Identify which cell holds the provided text, then report its (X, Y) central coordinate. 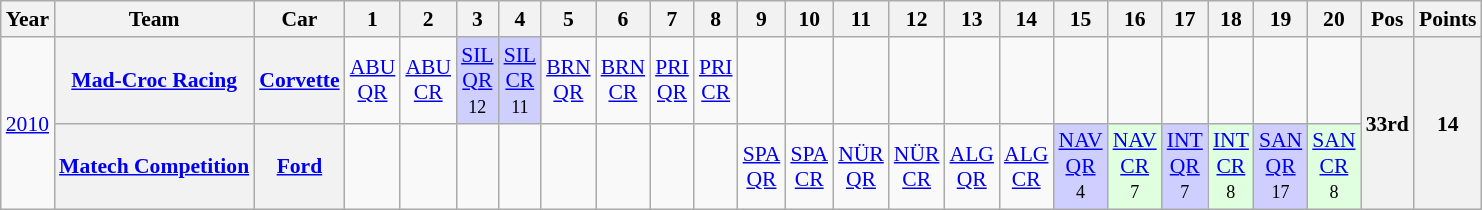
Matech Competition (154, 166)
NAVCR7 (1135, 166)
NAVQR4 (1080, 166)
Mad-Croc Racing (154, 80)
9 (762, 19)
4 (520, 19)
INTQR7 (1185, 166)
ABUCR (428, 80)
8 (716, 19)
11 (861, 19)
ALGQR (972, 166)
10 (809, 19)
13 (972, 19)
PRICR (716, 80)
NÜRCR (917, 166)
SILQR12 (478, 80)
19 (1280, 19)
Points (1448, 19)
18 (1231, 19)
Year (28, 19)
12 (917, 19)
Ford (299, 166)
20 (1334, 19)
INTCR8 (1231, 166)
ABUQR (373, 80)
BRNQR (568, 80)
NÜRQR (861, 166)
Pos (1388, 19)
SILCR11 (520, 80)
1 (373, 19)
33rd (1388, 124)
BRNCR (624, 80)
Car (299, 19)
Corvette (299, 80)
17 (1185, 19)
7 (672, 19)
15 (1080, 19)
2010 (28, 124)
3 (478, 19)
SANCR8 (1334, 166)
6 (624, 19)
PRIQR (672, 80)
SPAQR (762, 166)
2 (428, 19)
5 (568, 19)
Team (154, 19)
SPACR (809, 166)
SANQR17 (1280, 166)
16 (1135, 19)
ALGCR (1026, 166)
